Capture the cell that displays the provided text and extract its [X, Y] central coordinate. 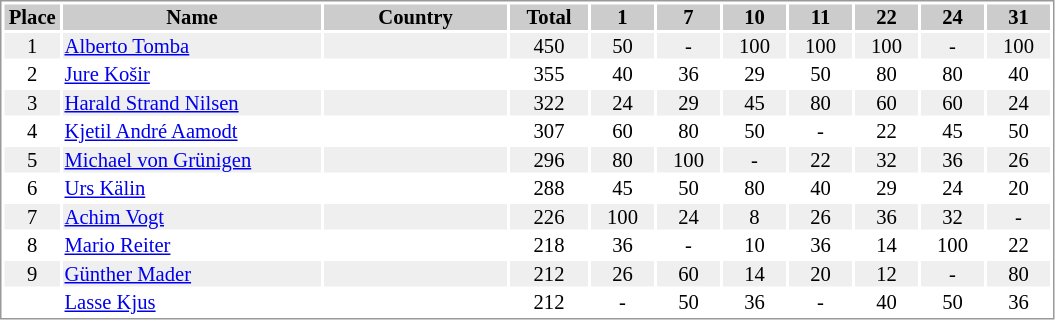
355 [549, 75]
226 [549, 217]
Harald Strand Nilsen [192, 103]
Michael von Grünigen [192, 160]
2 [32, 75]
218 [549, 245]
12 [886, 274]
Jure Košir [192, 75]
9 [32, 274]
6 [32, 189]
5 [32, 160]
Alberto Tomba [192, 46]
Place [32, 17]
450 [549, 46]
Lasse Kjus [192, 303]
307 [549, 131]
3 [32, 103]
4 [32, 131]
Kjetil André Aamodt [192, 131]
11 [820, 17]
322 [549, 103]
Name [192, 17]
288 [549, 189]
296 [549, 160]
Günther Mader [192, 274]
Country [416, 17]
Total [549, 17]
Urs Kälin [192, 189]
Mario Reiter [192, 245]
31 [1018, 17]
Achim Vogt [192, 217]
